Extract the [X, Y] coordinate from the center of the cell holding the provided text.  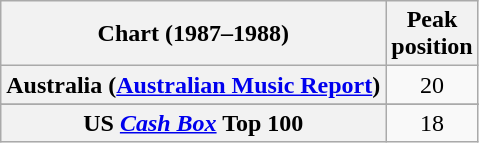
20 [432, 85]
Chart (1987–1988) [194, 34]
18 [432, 123]
Australia (Australian Music Report) [194, 85]
Peakposition [432, 34]
US Cash Box Top 100 [194, 123]
